Find where the given text appears and provide that cell's center as (X, Y) coordinate. 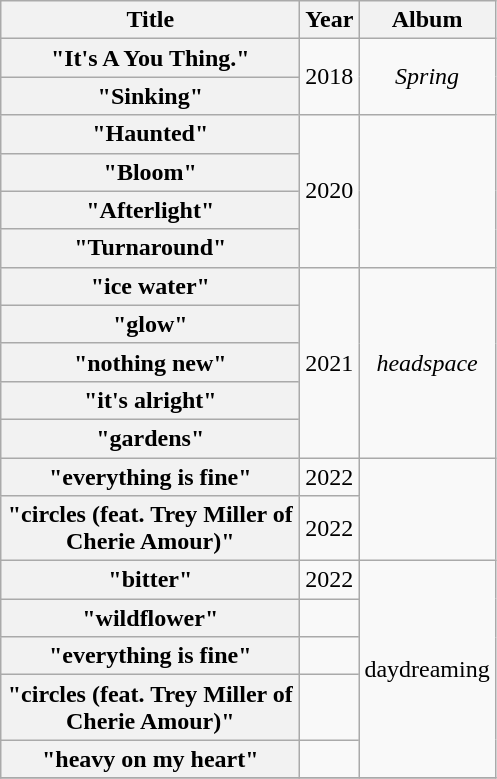
"Turnaround" (150, 248)
2018 (330, 77)
Spring (427, 77)
"glow" (150, 324)
"gardens" (150, 438)
Year (330, 20)
"Bloom" (150, 172)
2020 (330, 191)
"nothing new" (150, 362)
"Afterlight" (150, 210)
"bitter" (150, 580)
"ice water" (150, 286)
"It's A You Thing." (150, 58)
daydreaming (427, 670)
"heavy on my heart" (150, 759)
2021 (330, 362)
"it's alright" (150, 400)
"Sinking" (150, 96)
"Haunted" (150, 134)
"wildflower" (150, 618)
headspace (427, 362)
Title (150, 20)
Album (427, 20)
